From the cell containing the given text, extract its center point as (X, Y) coordinate. 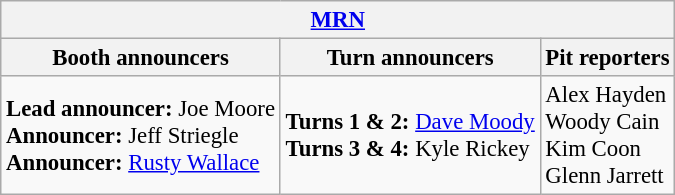
Alex HaydenWoody CainKim CoonGlenn Jarrett (608, 136)
Pit reporters (608, 58)
Turns 1 & 2: Dave MoodyTurns 3 & 4: Kyle Rickey (410, 136)
Booth announcers (141, 58)
MRN (338, 20)
Lead announcer: Joe MooreAnnouncer: Jeff StriegleAnnouncer: Rusty Wallace (141, 136)
Turn announcers (410, 58)
